Find where the given text appears and provide that cell's center as [X, Y] coordinate. 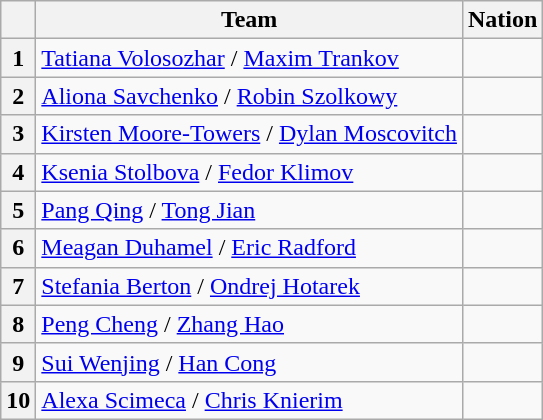
Alexa Scimeca / Chris Knierim [250, 400]
3 [18, 134]
7 [18, 286]
1 [18, 58]
6 [18, 248]
Peng Cheng / Zhang Hao [250, 324]
2 [18, 96]
Aliona Savchenko / Robin Szolkowy [250, 96]
Nation [502, 20]
5 [18, 210]
Kirsten Moore-Towers / Dylan Moscovitch [250, 134]
Ksenia Stolbova / Fedor Klimov [250, 172]
Tatiana Volosozhar / Maxim Trankov [250, 58]
4 [18, 172]
8 [18, 324]
10 [18, 400]
Sui Wenjing / Han Cong [250, 362]
Meagan Duhamel / Eric Radford [250, 248]
Team [250, 20]
Pang Qing / Tong Jian [250, 210]
Stefania Berton / Ondrej Hotarek [250, 286]
9 [18, 362]
